Identify which cell holds the provided text, then report its (x, y) central coordinate. 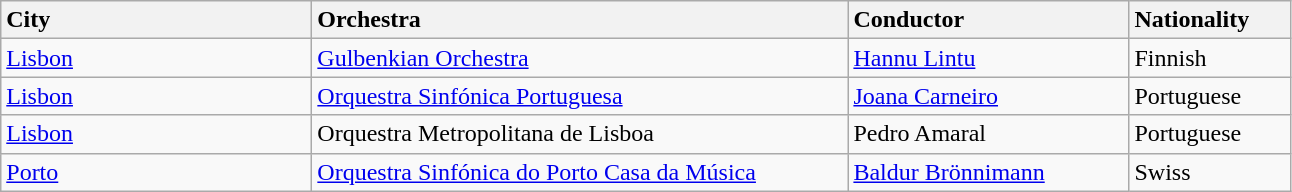
Pedro Amaral (988, 134)
Porto (156, 172)
Orquestra Metropolitana de Lisboa (580, 134)
Orchestra (580, 20)
Baldur Brönnimann (988, 172)
Nationality (1210, 20)
Orquestra Sinfónica do Porto Casa da Música (580, 172)
Hannu Lintu (988, 58)
Joana Carneiro (988, 96)
Swiss (1210, 172)
Conductor (988, 20)
Finnish (1210, 58)
Orquestra Sinfónica Portuguesa (580, 96)
Gulbenkian Orchestra (580, 58)
City (156, 20)
